From the cell containing the given text, extract its center point as [x, y] coordinate. 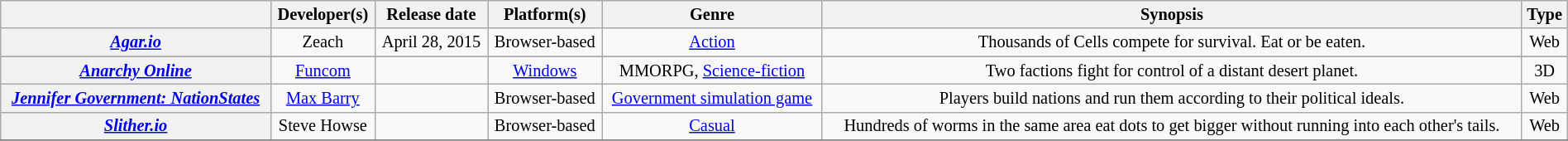
Windows [546, 70]
Platform(s) [546, 14]
Government simulation game [712, 98]
Synopsis [1172, 14]
Steve Howse [323, 126]
Developer(s) [323, 14]
Zeach [323, 42]
Agar.io [136, 42]
Genre [712, 14]
Max Barry [323, 98]
Action [712, 42]
Type [1545, 14]
Jennifer Government: NationStates [136, 98]
Anarchy Online [136, 70]
Players build nations and run them according to their political ideals. [1172, 98]
Hundreds of worms in the same area eat dots to get bigger without running into each other's tails. [1172, 126]
Funcom [323, 70]
3D [1545, 70]
MMORPG, Science-fiction [712, 70]
Two factions fight for control of a distant desert planet. [1172, 70]
Casual [712, 126]
Thousands of Cells compete for survival. Eat or be eaten. [1172, 42]
Slither.io [136, 126]
Release date [431, 14]
April 28, 2015 [431, 42]
